Capture the cell that displays the provided text and extract its (X, Y) central coordinate. 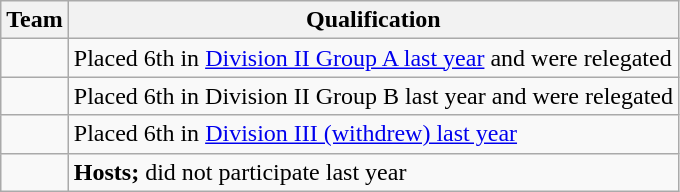
Team (35, 20)
Placed 6th in Division II Group A last year and were relegated (373, 58)
Placed 6th in Division III (withdrew) last year (373, 134)
Hosts; did not participate last year (373, 172)
Qualification (373, 20)
Placed 6th in Division II Group B last year and were relegated (373, 96)
